Pinpoint the cell where the given text exists, returning its [x, y] midpoint coordinate. 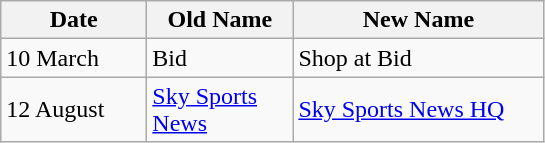
New Name [418, 20]
10 March [74, 58]
Sky Sports News HQ [418, 110]
Sky Sports News [220, 110]
Bid [220, 58]
Shop at Bid [418, 58]
12 August [74, 110]
Date [74, 20]
Old Name [220, 20]
